Output the [x, y] coordinate of the center of the cell containing the given text.  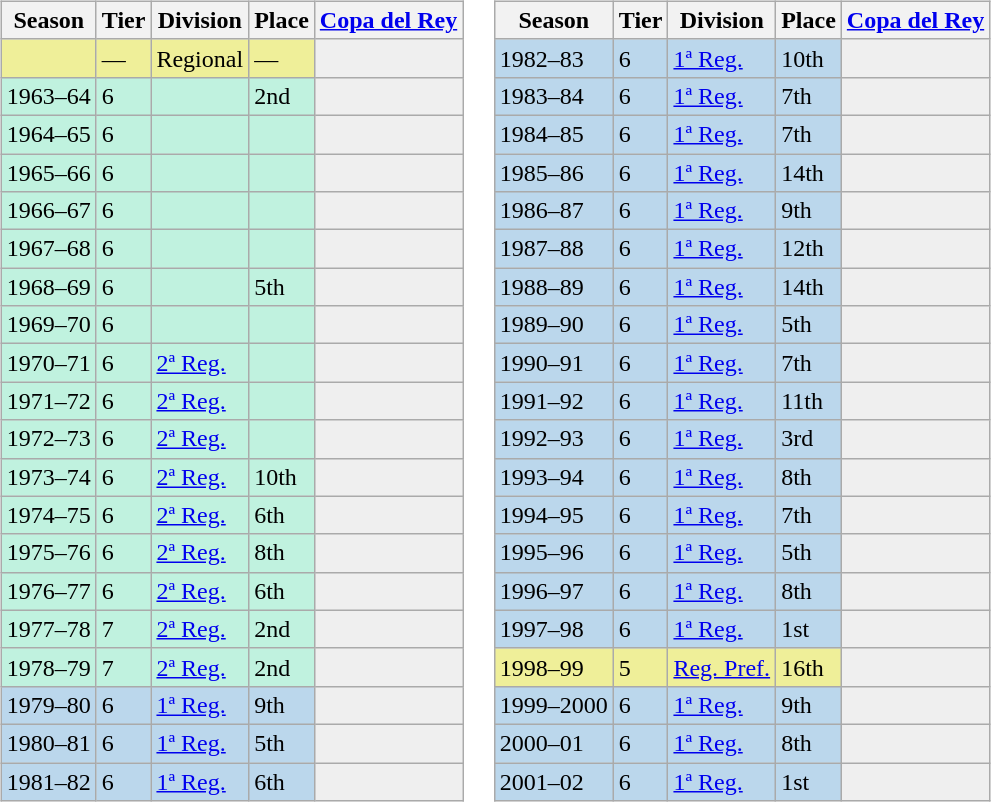
1975–76 [48, 553]
1979–80 [48, 705]
1985–86 [554, 173]
1972–73 [48, 439]
1980–81 [48, 743]
1990–91 [554, 363]
1968–69 [48, 287]
1989–90 [554, 325]
Reg. Pref. [722, 667]
1993–94 [554, 477]
1999–2000 [554, 705]
1965–66 [48, 173]
1983–84 [554, 96]
1976–77 [48, 591]
1998–99 [554, 667]
Regional [200, 58]
1969–70 [48, 325]
1995–96 [554, 553]
1964–65 [48, 134]
11th [809, 401]
1981–82 [48, 781]
1974–75 [48, 515]
1996–97 [554, 591]
2001–02 [554, 781]
1971–72 [48, 401]
1973–74 [48, 477]
2000–01 [554, 743]
1987–88 [554, 249]
1978–79 [48, 667]
1970–71 [48, 363]
5 [640, 667]
1994–95 [554, 515]
1984–85 [554, 134]
1986–87 [554, 211]
12th [809, 249]
1963–64 [48, 96]
1967–68 [48, 249]
1966–67 [48, 211]
1988–89 [554, 287]
1982–83 [554, 58]
1991–92 [554, 401]
1997–98 [554, 629]
16th [809, 667]
1977–78 [48, 629]
1992–93 [554, 439]
3rd [809, 439]
